Find where the given text appears and provide that cell's center as (x, y) coordinate. 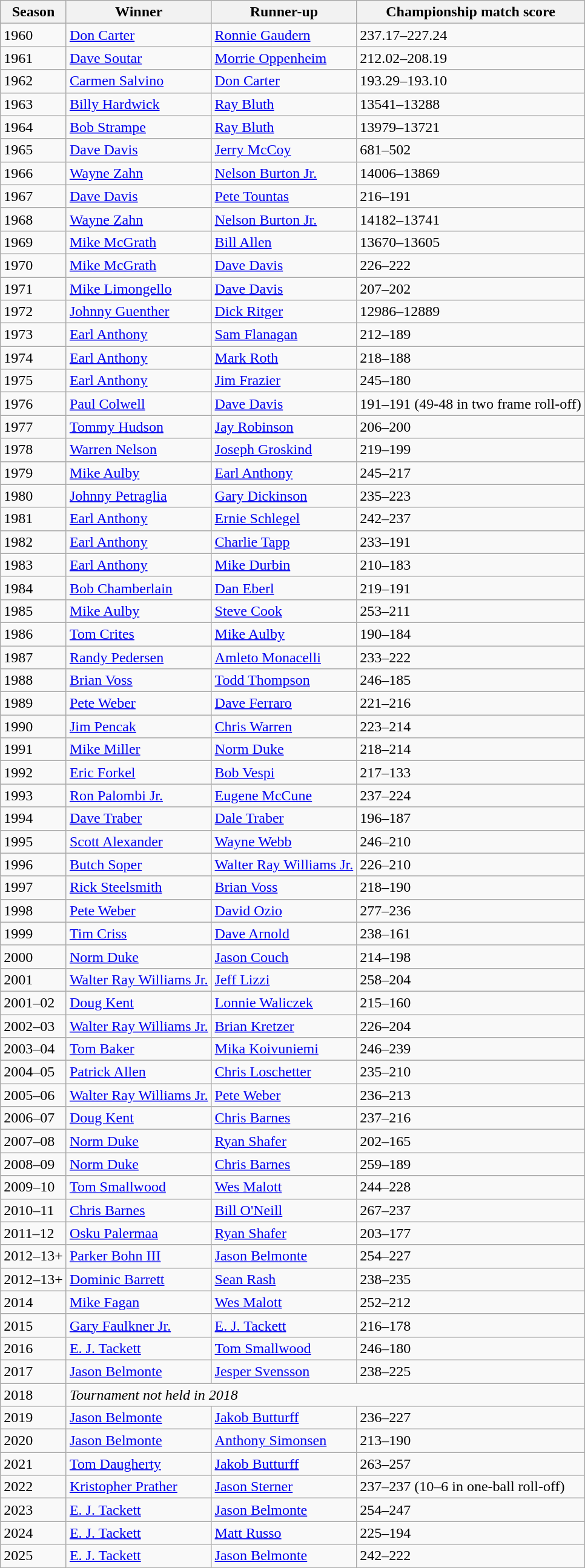
Dick Ritger (284, 312)
218–214 (471, 749)
212–189 (471, 335)
1977 (34, 427)
Chris Warren (284, 726)
Morrie Oppenheim (284, 58)
246–239 (471, 1049)
219–191 (471, 588)
Bob Chamberlain (139, 588)
13979–13721 (471, 127)
226–222 (471, 265)
2025 (34, 1556)
Mike Limongello (139, 289)
Dale Traber (284, 819)
215–160 (471, 1003)
1971 (34, 289)
1988 (34, 680)
Osku Palermaa (139, 1233)
Wayne Webb (284, 842)
193.29–193.10 (471, 81)
Tournament not held in 2018 (325, 1394)
1973 (34, 335)
217–133 (471, 772)
210–183 (471, 565)
Eric Forkel (139, 772)
Tommy Hudson (139, 427)
14006–13869 (471, 173)
Jason Couch (284, 957)
Jim Pencak (139, 726)
2011–12 (34, 1233)
1989 (34, 703)
Tom Crites (139, 634)
Bob Strampe (139, 127)
Dave Soutar (139, 58)
13541–13288 (471, 104)
235–210 (471, 1072)
Sam Flanagan (284, 335)
2001–02 (34, 1003)
Tom Daugherty (139, 1464)
238–235 (471, 1279)
Rick Steelsmith (139, 888)
Randy Pedersen (139, 657)
Anthony Simonsen (284, 1441)
Amleto Monacelli (284, 657)
1972 (34, 312)
238–161 (471, 934)
Paul Colwell (139, 404)
263–257 (471, 1464)
237–224 (471, 796)
190–184 (471, 634)
1982 (34, 542)
1976 (34, 404)
2009–10 (34, 1187)
1961 (34, 58)
254–227 (471, 1256)
253–211 (471, 611)
2016 (34, 1348)
2014 (34, 1302)
Gary Dickinson (284, 496)
1999 (34, 934)
Lonnie Waliczek (284, 1003)
Dominic Barrett (139, 1279)
1994 (34, 819)
1975 (34, 381)
2015 (34, 1325)
Scott Alexander (139, 842)
203–177 (471, 1233)
1997 (34, 888)
226–210 (471, 865)
Ron Palombi Jr. (139, 796)
223–214 (471, 726)
Brian Kretzer (284, 1026)
1979 (34, 473)
242–222 (471, 1556)
1962 (34, 81)
1970 (34, 265)
Jason Sterner (284, 1487)
252–212 (471, 1302)
246–185 (471, 680)
Runner-up (284, 12)
Jeff Lizzi (284, 980)
1964 (34, 127)
1985 (34, 611)
1990 (34, 726)
2022 (34, 1487)
225–194 (471, 1533)
236–227 (471, 1418)
1983 (34, 565)
2017 (34, 1371)
Parker Bohn III (139, 1256)
2019 (34, 1418)
237.17–227.24 (471, 35)
246–180 (471, 1348)
2010–11 (34, 1210)
1965 (34, 150)
Gary Faulkner Jr. (139, 1325)
Mike Fagan (139, 1302)
226–204 (471, 1026)
1991 (34, 749)
191–191 (49-48 in two frame roll-off) (471, 404)
Matt Russo (284, 1533)
David Ozio (284, 911)
207–202 (471, 289)
Tim Criss (139, 934)
242–237 (471, 519)
Jim Frazier (284, 381)
Eugene McCune (284, 796)
267–237 (471, 1210)
1992 (34, 772)
219–199 (471, 450)
216–191 (471, 196)
Sean Rash (284, 1279)
2024 (34, 1533)
2021 (34, 1464)
Winner (139, 12)
Johnny Petraglia (139, 496)
Jesper Svensson (284, 1371)
196–187 (471, 819)
12986–12889 (471, 312)
1998 (34, 911)
Ernie Schlegel (284, 519)
Pete Tountas (284, 196)
Johnny Guenther (139, 312)
Season (34, 12)
2005–06 (34, 1095)
216–178 (471, 1325)
14182–13741 (471, 219)
Mike Durbin (284, 565)
Mike Miller (139, 749)
Warren Nelson (139, 450)
Bob Vespi (284, 772)
233–191 (471, 542)
1966 (34, 173)
1996 (34, 865)
Carmen Salvino (139, 81)
245–217 (471, 473)
1980 (34, 496)
202–165 (471, 1141)
233–222 (471, 657)
2007–08 (34, 1141)
Patrick Allen (139, 1072)
13670–13605 (471, 242)
235–223 (471, 496)
2023 (34, 1510)
238–225 (471, 1371)
1981 (34, 519)
Kristopher Prather (139, 1487)
2001 (34, 980)
277–236 (471, 911)
Dave Arnold (284, 934)
1984 (34, 588)
214–198 (471, 957)
1993 (34, 796)
237–216 (471, 1118)
1969 (34, 242)
1995 (34, 842)
206–200 (471, 427)
244–228 (471, 1187)
1978 (34, 450)
Jay Robinson (284, 427)
2018 (34, 1394)
1960 (34, 35)
218–190 (471, 888)
218–188 (471, 358)
1974 (34, 358)
Charlie Tapp (284, 542)
1986 (34, 634)
Billy Hardwick (139, 104)
259–189 (471, 1164)
681–502 (471, 150)
1963 (34, 104)
245–180 (471, 381)
254–247 (471, 1510)
Bill O'Neill (284, 1210)
213–190 (471, 1441)
2004–05 (34, 1072)
2000 (34, 957)
Ronnie Gaudern (284, 35)
1967 (34, 196)
2006–07 (34, 1118)
Steve Cook (284, 611)
2008–09 (34, 1164)
Todd Thompson (284, 680)
Championship match score (471, 12)
Mark Roth (284, 358)
1987 (34, 657)
212.02–208.19 (471, 58)
258–204 (471, 980)
Mika Koivuniemi (284, 1049)
Tom Baker (139, 1049)
236–213 (471, 1095)
Bill Allen (284, 242)
Joseph Groskind (284, 450)
Dave Ferraro (284, 703)
2003–04 (34, 1049)
237–237 (10–6 in one-ball roll-off) (471, 1487)
221–216 (471, 703)
1968 (34, 219)
246–210 (471, 842)
Butch Soper (139, 865)
Chris Loschetter (284, 1072)
Dan Eberl (284, 588)
2002–03 (34, 1026)
Dave Traber (139, 819)
Jerry McCoy (284, 150)
2020 (34, 1441)
